Return [x, y] of the center of cell containing provided text 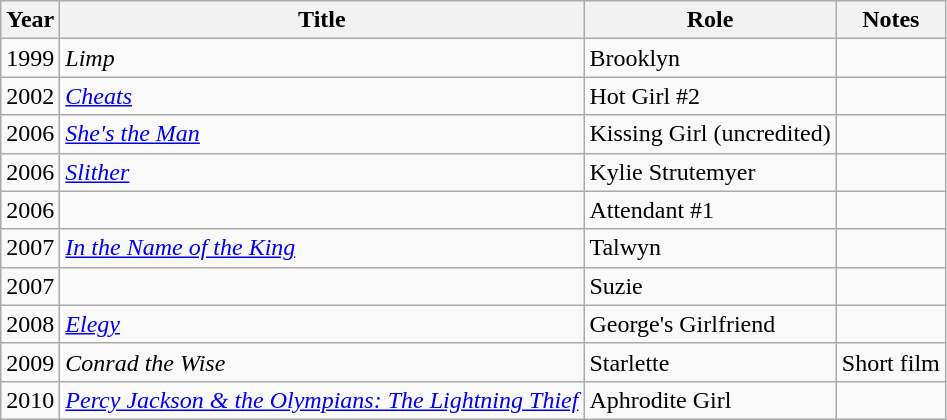
Title [322, 20]
She's the Man [322, 134]
Starlette [710, 362]
2008 [30, 324]
Attendant #1 [710, 210]
Limp [322, 58]
George's Girlfriend [710, 324]
2002 [30, 96]
Short film [890, 362]
In the Name of the King [322, 248]
Brooklyn [710, 58]
Conrad the Wise [322, 362]
Role [710, 20]
Hot Girl #2 [710, 96]
2010 [30, 400]
Aphrodite Girl [710, 400]
Kissing Girl (uncredited) [710, 134]
Elegy [322, 324]
Slither [322, 172]
Year [30, 20]
Notes [890, 20]
2009 [30, 362]
Percy Jackson & the Olympians: The Lightning Thief [322, 400]
Cheats [322, 96]
Suzie [710, 286]
1999 [30, 58]
Talwyn [710, 248]
Kylie Strutemyer [710, 172]
